Extract the [X, Y] coordinate from the center of the cell holding the provided text.  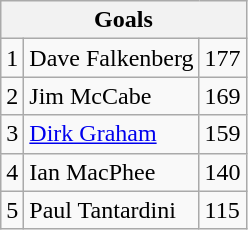
Paul Tantardini [112, 210]
4 [12, 172]
2 [12, 96]
177 [222, 58]
5 [12, 210]
Ian MacPhee [112, 172]
159 [222, 134]
Goals [124, 20]
1 [12, 58]
115 [222, 210]
Jim McCabe [112, 96]
Dave Falkenberg [112, 58]
140 [222, 172]
Dirk Graham [112, 134]
169 [222, 96]
3 [12, 134]
